Detect which cell encompasses the target text, then output its (x, y) center coordinate. 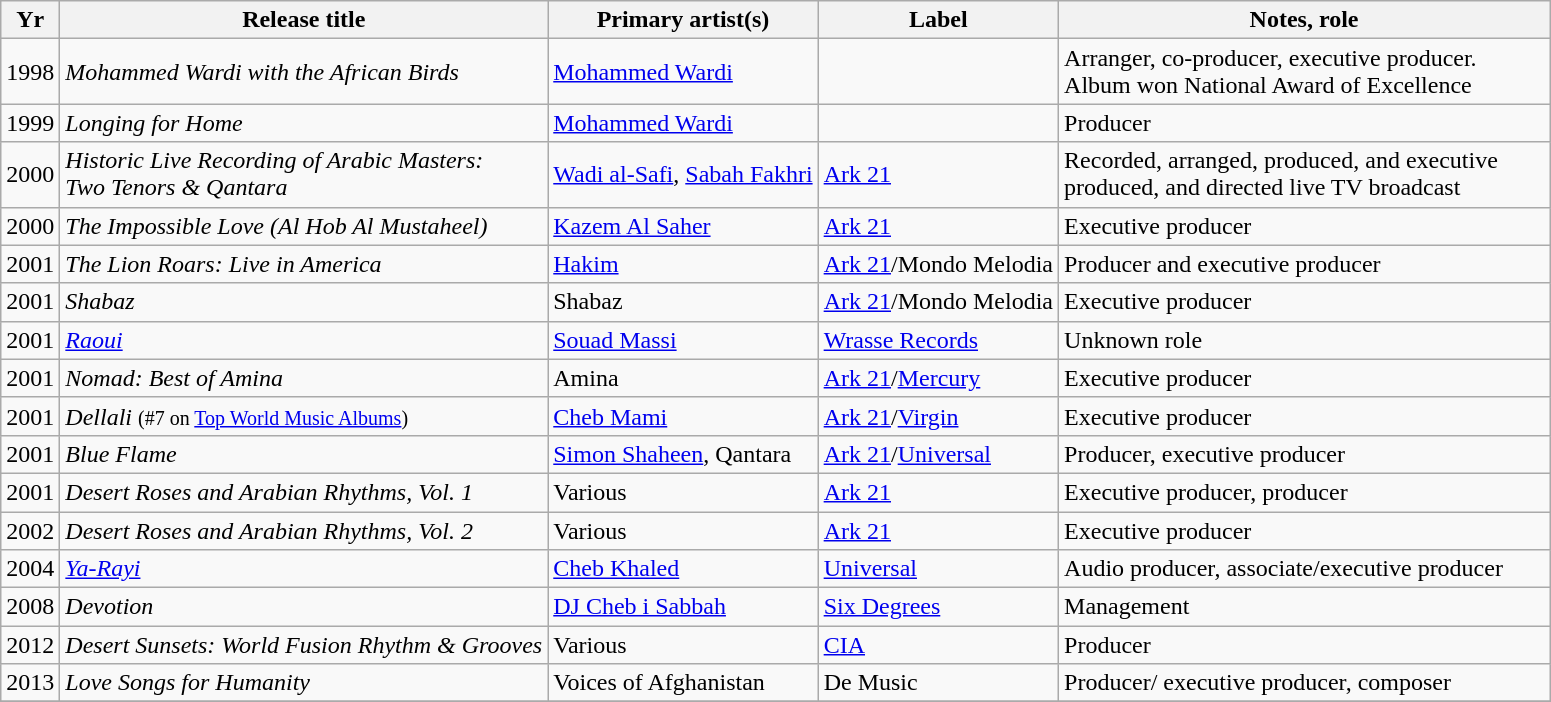
Unknown role (1304, 340)
Desert Roses and Arabian Rhythms, Vol. 2 (304, 531)
2008 (30, 607)
Devotion (304, 607)
Cheb Mami (683, 416)
Historic Live Recording of Arabic Masters:Two Tenors & Qantara (304, 174)
Ark 21/Virgin (938, 416)
Recorded, arranged, produced, and executive produced, and directed live TV broadcast (1304, 174)
Souad Massi (683, 340)
Hakim (683, 264)
Kazem Al Saher (683, 226)
Wadi al-Safi, Sabah Fakhri (683, 174)
Notes, role (1304, 20)
Raoui (304, 340)
DJ Cheb i Sabbah (683, 607)
The Impossible Love (Al Hob Al Mustaheel) (304, 226)
Universal (938, 569)
Simon Shaheen, Qantara (683, 454)
Voices of Afghanistan (683, 683)
Executive producer, producer (1304, 492)
Longing for Home (304, 123)
Producer/ executive producer, composer (1304, 683)
Producer and executive producer (1304, 264)
Blue Flame (304, 454)
Desert Sunsets: World Fusion Rhythm & Grooves (304, 645)
Desert Roses and Arabian Rhythms, Vol. 1 (304, 492)
Mohammed Wardi with the African Birds (304, 72)
Wrasse Records (938, 340)
Label (938, 20)
2013 (30, 683)
Arranger, co-producer, executive producer. Album won National Award of Excellence (1304, 72)
Nomad: Best of Amina (304, 378)
Yr (30, 20)
Ya-Rayi (304, 569)
Love Songs for Humanity (304, 683)
Primary artist(s) (683, 20)
Producer, executive producer (1304, 454)
Dellali (#7 on Top World Music Albums) (304, 416)
Amina (683, 378)
Release title (304, 20)
2002 (30, 531)
1999 (30, 123)
CIA (938, 645)
Cheb Khaled (683, 569)
2004 (30, 569)
1998 (30, 72)
Ark 21/Universal (938, 454)
Audio producer, associate/executive producer (1304, 569)
The Lion Roars: Live in America (304, 264)
Management (1304, 607)
De Music (938, 683)
Ark 21/Mercury (938, 378)
2012 (30, 645)
Six Degrees (938, 607)
